For the text-containing cell, return its midpoint in [x, y] coordinate format. 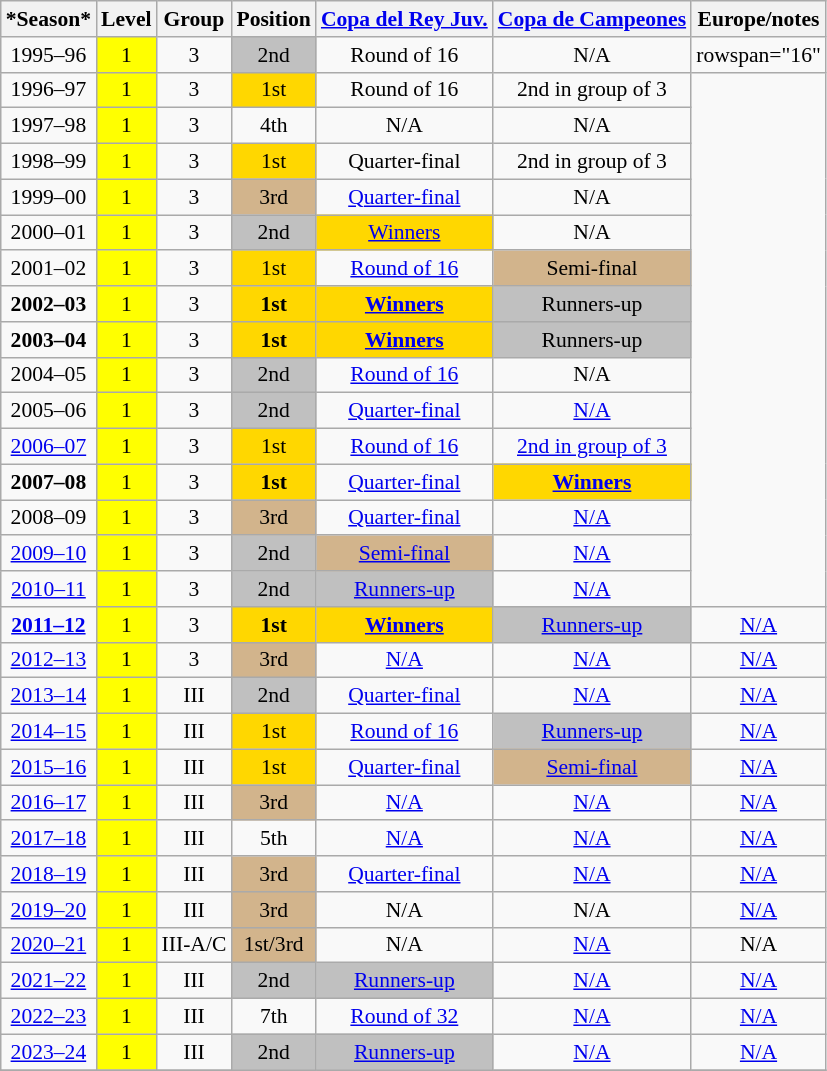
1996–97 [48, 90]
Position [273, 19]
2001–02 [48, 269]
rowspan="16" [758, 55]
2017–18 [48, 839]
2005–06 [48, 411]
5th [273, 839]
2020–21 [48, 945]
Copa de Campeones [592, 19]
2023–24 [48, 1052]
1999–00 [48, 197]
2019–20 [48, 910]
2022–23 [48, 1017]
Copa del Rey Juv. [404, 19]
2015–16 [48, 767]
1st/3rd [273, 945]
2013–14 [48, 696]
2007–08 [48, 482]
Europe/notes [758, 19]
2016–17 [48, 803]
1997–98 [48, 126]
2002–03 [48, 304]
2011–12 [48, 625]
2010–11 [48, 589]
2006–07 [48, 447]
2021–22 [48, 981]
4th [273, 126]
2018–19 [48, 874]
1995–96 [48, 55]
Level [126, 19]
2009–10 [48, 554]
Group [194, 19]
Round of 32 [404, 1017]
1998–99 [48, 162]
2008–09 [48, 518]
7th [273, 1017]
*Season* [48, 19]
2004–05 [48, 375]
2014–15 [48, 732]
2012–13 [48, 660]
2003–04 [48, 340]
III-A/C [194, 945]
2000–01 [48, 233]
